Locate the cell with the specified text and output its (x, y) center coordinate. 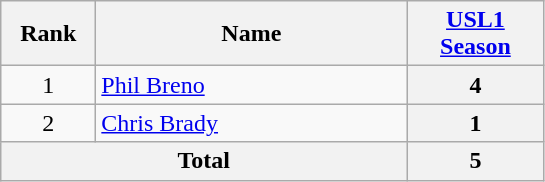
Name (252, 34)
Phil Breno (252, 85)
Chris Brady (252, 123)
Total (204, 161)
Rank (48, 34)
5 (476, 161)
4 (476, 85)
USL1 Season (476, 34)
2 (48, 123)
